Capture the cell that displays the provided text and extract its (X, Y) central coordinate. 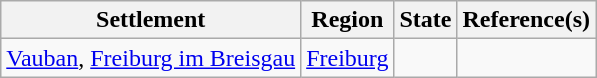
Settlement (151, 20)
Region (348, 20)
Vauban, Freiburg im Breisgau (151, 58)
Reference(s) (526, 20)
State (426, 20)
Freiburg (348, 58)
